Locate the cell with the specified text and output its [x, y] center coordinate. 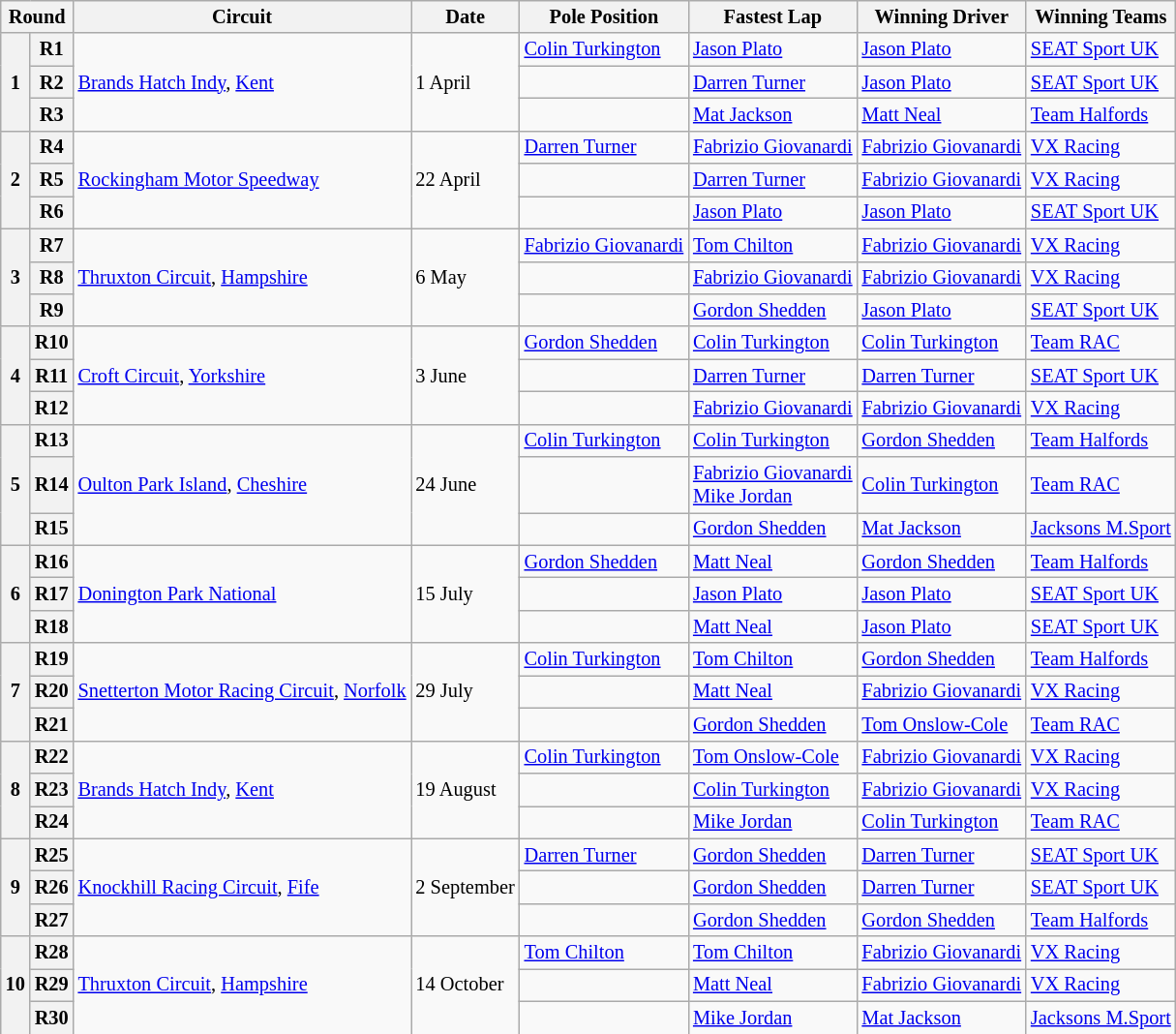
Round [37, 16]
Winning Teams [1101, 16]
Fabrizio Giovanardi Mike Jordan [772, 485]
4 [15, 376]
R2 [52, 82]
R15 [52, 529]
Circuit [242, 16]
R23 [52, 789]
3 June [465, 376]
R6 [52, 212]
5 [15, 484]
2 September [465, 887]
R28 [52, 953]
15 July [465, 594]
6 [15, 594]
R3 [52, 114]
R11 [52, 376]
1 April [465, 81]
R16 [52, 562]
19 August [465, 790]
R30 [52, 1018]
R19 [52, 659]
24 June [465, 484]
6 May [465, 277]
R26 [52, 887]
R13 [52, 441]
Fastest Lap [772, 16]
2 [15, 180]
3 [15, 277]
Date [465, 16]
10 [15, 986]
R27 [52, 920]
Rockingham Motor Speedway [242, 180]
R29 [52, 985]
R1 [52, 49]
7 [15, 691]
Snetterton Motor Racing Circuit, Norfolk [242, 691]
R21 [52, 724]
R8 [52, 278]
R9 [52, 310]
Pole Position [604, 16]
R4 [52, 147]
Donington Park National [242, 594]
R12 [52, 408]
R20 [52, 691]
R5 [52, 180]
Knockhill Racing Circuit, Fife [242, 887]
Winning Driver [942, 16]
R7 [52, 245]
22 April [465, 180]
9 [15, 887]
R18 [52, 626]
Oulton Park Island, Cheshire [242, 484]
Croft Circuit, Yorkshire [242, 376]
1 [15, 81]
R24 [52, 822]
29 July [465, 691]
R10 [52, 343]
R25 [52, 855]
R14 [52, 485]
8 [15, 790]
R17 [52, 593]
R22 [52, 757]
14 October [465, 986]
